Provide the (X, Y) coordinate of the cell's center where the given text is located.  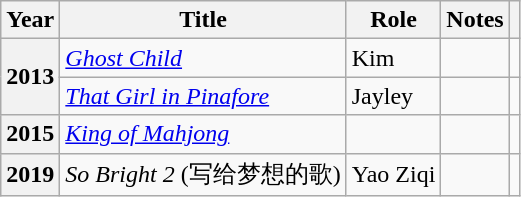
Kim (394, 58)
2013 (30, 77)
Jayley (394, 96)
King of Mahjong (203, 134)
2019 (30, 174)
Title (203, 20)
Year (30, 20)
Notes (475, 20)
Yao Ziqi (394, 174)
Role (394, 20)
That Girl in Pinafore (203, 96)
Ghost Child (203, 58)
2015 (30, 134)
So Bright 2 (写给梦想的歌) (203, 174)
